From the cell containing the given text, extract its center point as [x, y] coordinate. 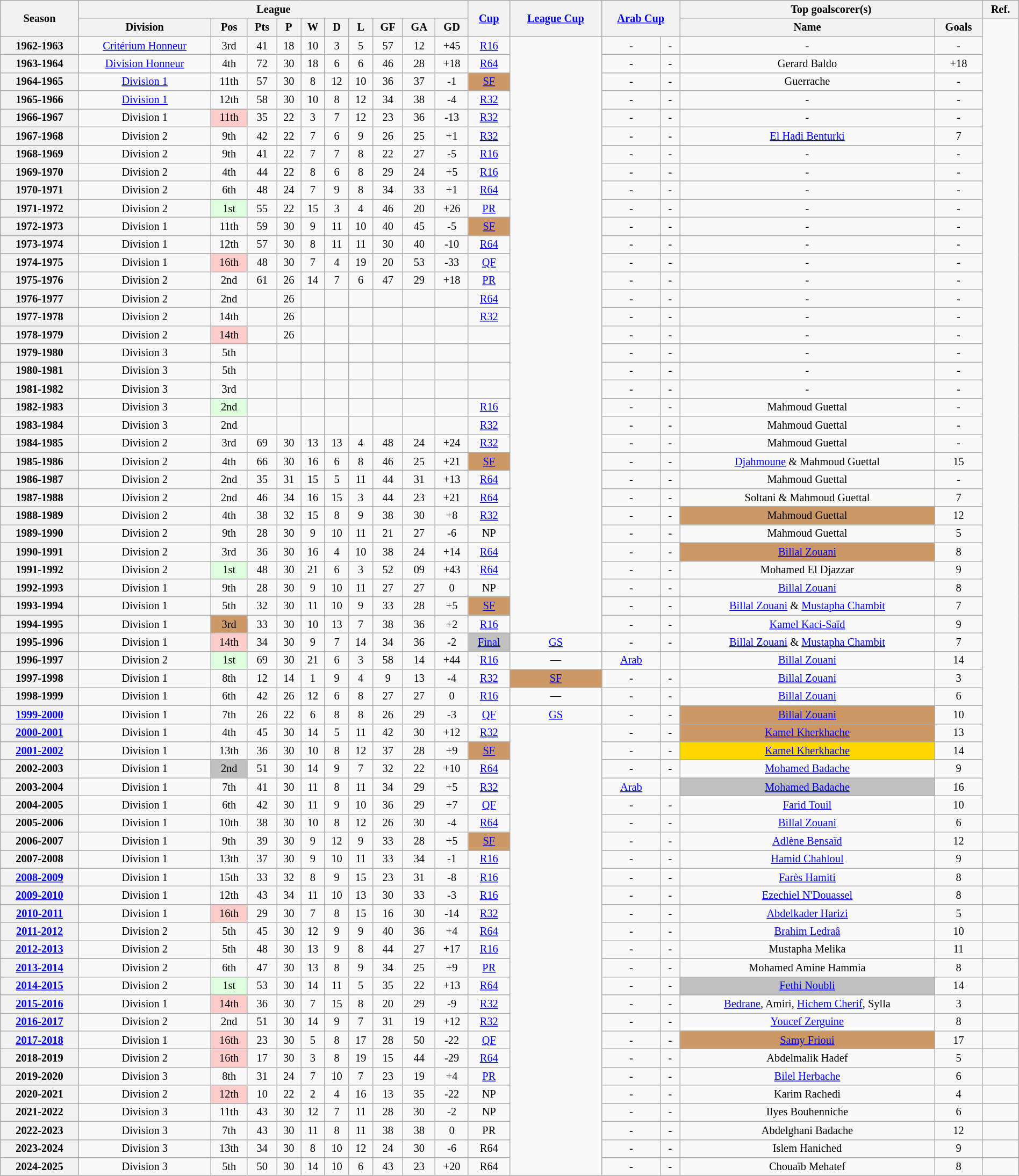
Mohamed Amine Hammia [807, 968]
+20 [452, 1166]
2022-2023 [40, 1130]
+17 [452, 949]
2007-2008 [40, 859]
Ezechiel N'Douassel [807, 896]
1967-1968 [40, 136]
Gerard Baldo [807, 63]
1977-1978 [40, 316]
61 [262, 280]
2021-2022 [40, 1112]
Farid Touil [807, 805]
1994-1995 [40, 624]
GF [388, 27]
Fethi Noubli [807, 986]
1985-1986 [40, 461]
+10 [452, 769]
Goals [958, 27]
Kamel Kaci-Saïd [807, 624]
-14 [452, 913]
Adlène Bensaïd [807, 841]
Season [40, 18]
Guerrache [807, 82]
-8 [452, 877]
1996-1997 [40, 660]
2018-2019 [40, 1058]
El Hadi Benturki [807, 136]
1993-1994 [40, 606]
1990-1991 [40, 552]
Samy Frioui [807, 1040]
1973-1974 [40, 244]
Name [807, 27]
L [361, 27]
1989-1990 [40, 533]
Bedrane, Amiri, Hichem Cherif, Sylla [807, 1004]
Islem Haniched [807, 1149]
1963-1964 [40, 63]
-10 [452, 244]
1968-1969 [40, 154]
1999-2000 [40, 715]
+7 [452, 805]
Cup [489, 18]
+24 [452, 443]
59 [262, 226]
1976-1977 [40, 299]
Bilel Herbache [807, 1076]
1970-1971 [40, 190]
1991-1992 [40, 570]
2017-2018 [40, 1040]
+14 [452, 552]
2 [313, 1094]
Mohamed El Djazzar [807, 570]
+44 [452, 660]
Karim Rachedi [807, 1094]
W [313, 27]
09 [419, 570]
2012-2013 [40, 949]
GD [452, 27]
2019-2020 [40, 1076]
1971-1972 [40, 208]
2006-2007 [40, 841]
1966-1967 [40, 118]
Youcef Zerguine [807, 1022]
1986-1987 [40, 479]
2001-2002 [40, 751]
1980-1981 [40, 371]
1984-1985 [40, 443]
2002-2003 [40, 769]
2014-2015 [40, 986]
2024-2025 [40, 1166]
Ref. [1001, 9]
1979-1980 [40, 353]
2020-2021 [40, 1094]
+26 [452, 208]
+8 [452, 516]
52 [388, 570]
Pos [229, 27]
1981-1982 [40, 389]
2008-2009 [40, 877]
Ilyes Bouhenniche [807, 1112]
2016-2017 [40, 1022]
1972-1973 [40, 226]
1988-1989 [40, 516]
+2 [452, 624]
2010-2011 [40, 913]
Pts [262, 27]
1978-1979 [40, 335]
Mustapha Melika [807, 949]
Farès Hamiti [807, 877]
1962-1963 [40, 46]
2009-2010 [40, 896]
2003-2004 [40, 787]
+43 [452, 570]
2004-2005 [40, 805]
66 [262, 461]
Soltani & Mahmoud Guettal [807, 497]
-29 [452, 1058]
Critérium Honneur [145, 46]
1965-1966 [40, 100]
P [289, 27]
Final [489, 642]
1974-1975 [40, 263]
-9 [452, 1004]
League Cup [556, 18]
Abdelghani Badache [807, 1130]
15th [229, 877]
GA [419, 27]
2000-2001 [40, 733]
+45 [452, 46]
-13 [452, 118]
1998-1999 [40, 696]
2023-2024 [40, 1149]
D [336, 27]
Djahmoune & Mahmoud Guettal [807, 461]
1987-1988 [40, 497]
Abdelmalik Hadef [807, 1058]
1 [313, 679]
2011-2012 [40, 932]
2015-2016 [40, 1004]
39 [262, 841]
1975-1976 [40, 280]
Abdelkader Harizi [807, 913]
2005-2006 [40, 823]
Arab Cup [641, 18]
1964-1965 [40, 82]
Chouaïb Mehatef [807, 1166]
55 [262, 208]
1992-1993 [40, 588]
Division Honneur [145, 63]
League [273, 9]
-33 [452, 263]
Brahim Ledraâ [807, 932]
10th [229, 823]
Hamid Chahloul [807, 859]
1995-1996 [40, 642]
1997-1998 [40, 679]
72 [262, 63]
2013-2014 [40, 968]
1982-1983 [40, 407]
1983-1984 [40, 425]
Top goalscorer(s) [831, 9]
Division [145, 27]
1969-1970 [40, 172]
